Identify which cell holds the provided text, then report its (X, Y) central coordinate. 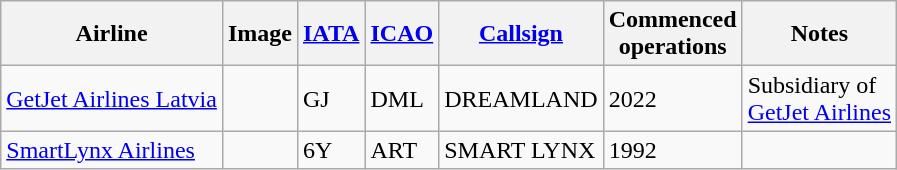
Airline (112, 34)
Commencedoperations (672, 34)
SmartLynx Airlines (112, 150)
ART (402, 150)
GJ (331, 98)
Callsign (521, 34)
Image (260, 34)
GetJet Airlines Latvia (112, 98)
6Y (331, 150)
SMART LYNX (521, 150)
1992 (672, 150)
ICAO (402, 34)
DML (402, 98)
DREAMLAND (521, 98)
Subsidiary ofGetJet Airlines (819, 98)
Notes (819, 34)
IATA (331, 34)
2022 (672, 98)
